Find where the given text appears and provide that cell's center as [x, y] coordinate. 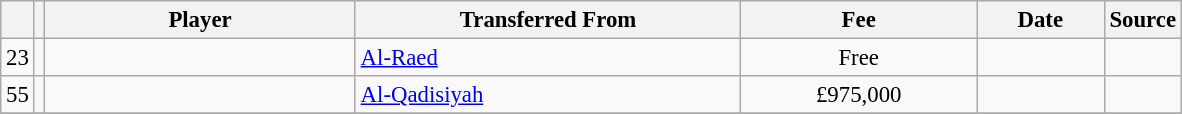
Transferred From [548, 20]
Free [859, 58]
£975,000 [859, 95]
55 [18, 95]
Al-Qadisiyah [548, 95]
Player [200, 20]
Fee [859, 20]
Source [1142, 20]
Date [1040, 20]
23 [18, 58]
Al-Raed [548, 58]
